For the text-containing cell, return its midpoint in [x, y] coordinate format. 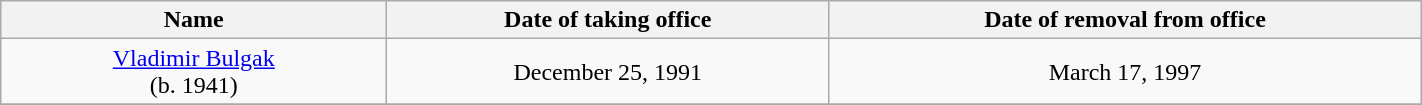
Name [194, 20]
March 17, 1997 [1126, 72]
December 25, 1991 [608, 72]
Date of taking office [608, 20]
Vladimir Bulgak(b. 1941) [194, 72]
Date of removal from office [1126, 20]
